Determine the [x, y] coordinate at the center of the cell enclosing the given text.  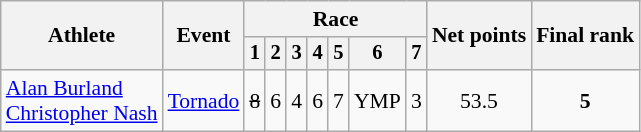
8 [254, 100]
Race [336, 19]
Net points [479, 36]
YMP [378, 100]
Athlete [82, 36]
2 [276, 54]
Event [204, 36]
53.5 [479, 100]
Final rank [585, 36]
Tornado [204, 100]
Alan Burland Christopher Nash [82, 100]
1 [254, 54]
